From the cell containing the given text, extract its center point as (X, Y) coordinate. 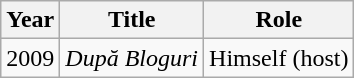
2009 (30, 58)
Year (30, 20)
Title (132, 20)
Himself (host) (279, 58)
După Bloguri (132, 58)
Role (279, 20)
